Search for the cell housing the specified text and yield its (x, y) center coordinate. 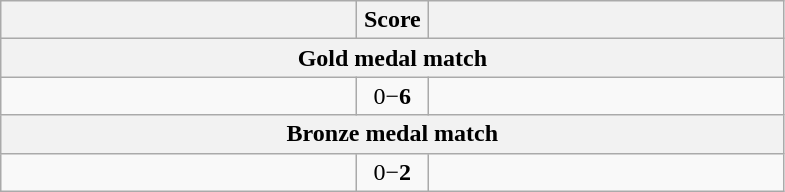
0−2 (392, 172)
0−6 (392, 96)
Bronze medal match (392, 134)
Gold medal match (392, 58)
Score (392, 20)
